Locate the cell with the specified text and output its (X, Y) center coordinate. 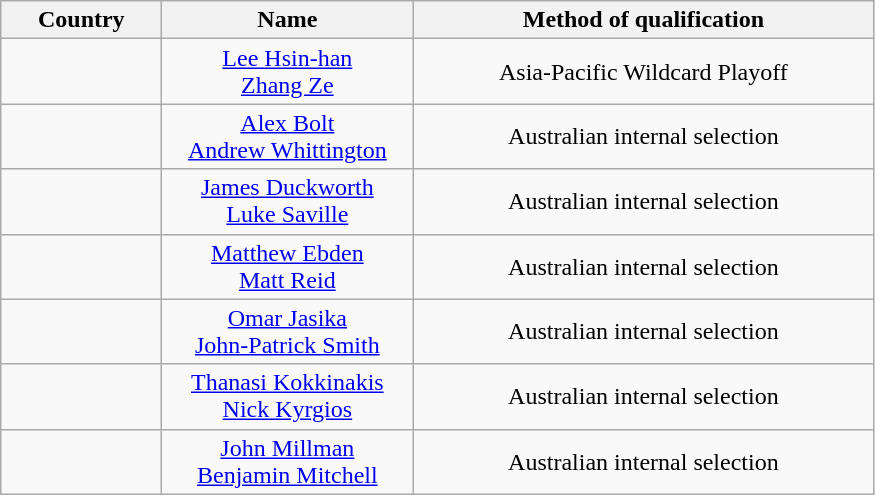
Method of qualification (644, 20)
Matthew Ebden Matt Reid (288, 266)
Alex Bolt Andrew Whittington (288, 136)
Name (288, 20)
Asia-Pacific Wildcard Playoff (644, 72)
James Duckworth Luke Saville (288, 202)
John Millman Benjamin Mitchell (288, 462)
Lee Hsin-han Zhang Ze (288, 72)
Omar Jasika John-Patrick Smith (288, 332)
Thanasi Kokkinakis Nick Kyrgios (288, 396)
Country (82, 20)
